Identify which cell holds the provided text, then report its [x, y] central coordinate. 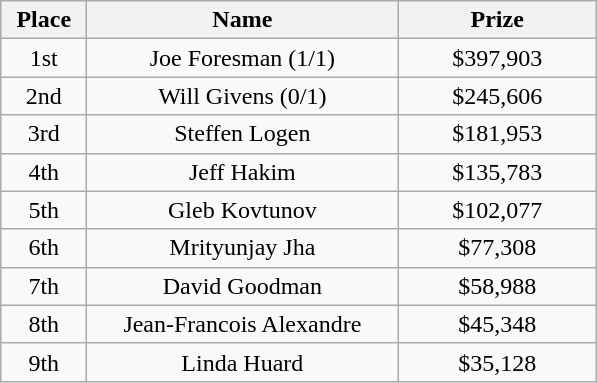
9th [44, 362]
Mrityunjay Jha [242, 248]
5th [44, 210]
$181,953 [498, 134]
4th [44, 172]
Place [44, 20]
$58,988 [498, 286]
Gleb Kovtunov [242, 210]
Linda Huard [242, 362]
$397,903 [498, 58]
1st [44, 58]
$35,128 [498, 362]
7th [44, 286]
$45,348 [498, 324]
Name [242, 20]
Prize [498, 20]
Jeff Hakim [242, 172]
Steffen Logen [242, 134]
Jean-Francois Alexandre [242, 324]
2nd [44, 96]
$135,783 [498, 172]
3rd [44, 134]
David Goodman [242, 286]
$77,308 [498, 248]
6th [44, 248]
Will Givens (0/1) [242, 96]
$245,606 [498, 96]
$102,077 [498, 210]
8th [44, 324]
Joe Foresman (1/1) [242, 58]
